Extract the (X, Y) coordinate from the center of the cell holding the provided text.  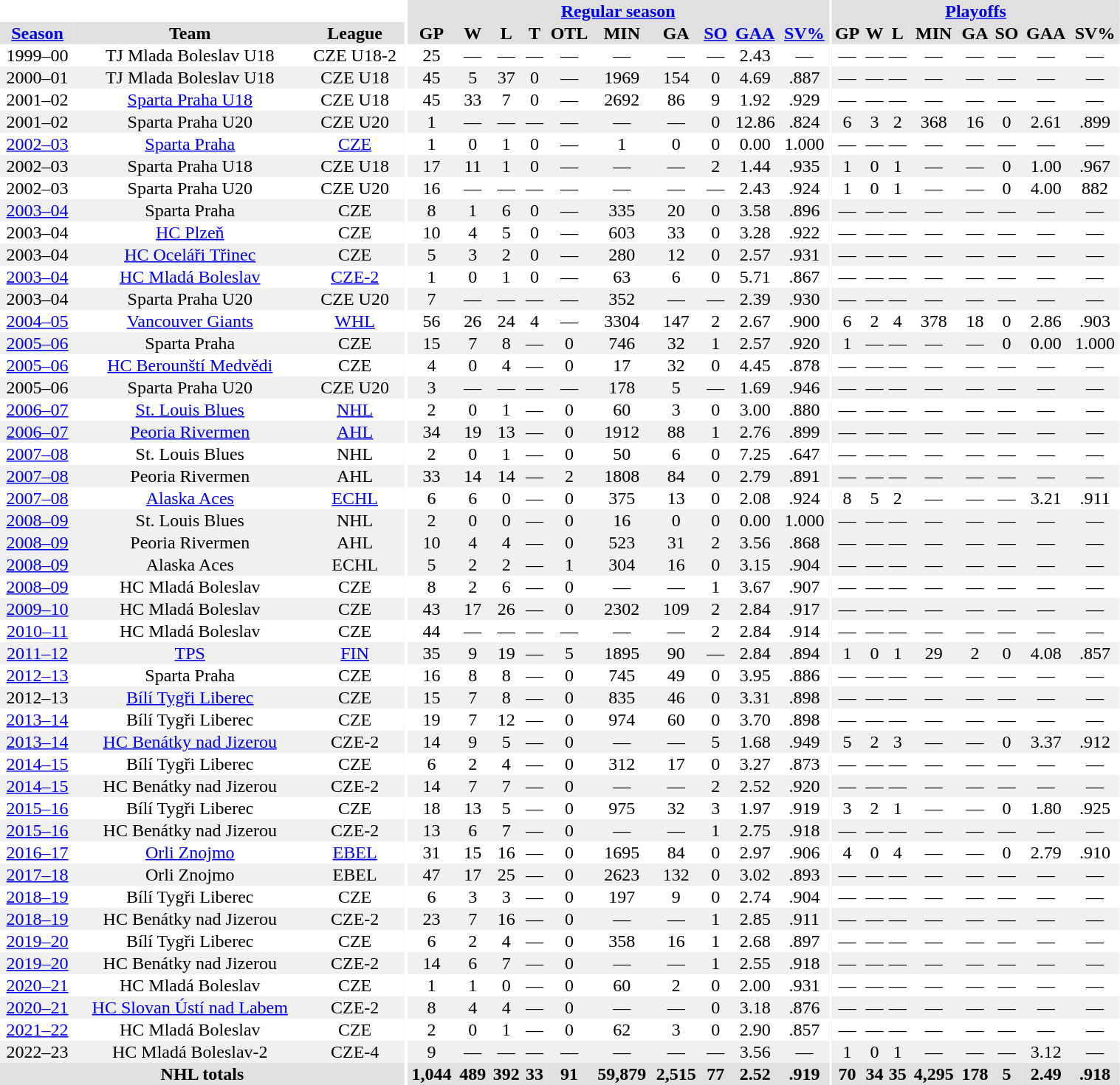
2.76 (755, 432)
109 (676, 609)
1,044 (431, 1074)
86 (676, 100)
2.49 (1046, 1074)
.887 (805, 77)
77 (716, 1074)
1.69 (755, 387)
2.68 (755, 941)
3.37 (1046, 742)
746 (622, 343)
304 (622, 565)
.900 (805, 321)
132 (676, 875)
.824 (805, 122)
Season (37, 33)
.868 (805, 542)
WHL (354, 321)
.878 (805, 365)
70 (847, 1074)
44 (431, 631)
147 (676, 321)
4,295 (934, 1074)
88 (676, 432)
1.80 (1046, 808)
.876 (805, 1008)
T (535, 33)
3.18 (755, 1008)
312 (622, 764)
.929 (805, 100)
50 (622, 454)
.906 (805, 852)
154 (676, 77)
Vancouver Giants (190, 321)
.893 (805, 875)
.647 (805, 454)
47 (431, 875)
3.28 (755, 232)
20 (676, 210)
HC Mladá Boleslav-2 (190, 1052)
523 (622, 542)
974 (622, 720)
1912 (622, 432)
2004–05 (37, 321)
2692 (622, 100)
197 (622, 897)
.894 (805, 653)
1.92 (755, 100)
2000–01 (37, 77)
3.27 (755, 764)
2022–23 (37, 1052)
.917 (805, 609)
1808 (622, 476)
280 (622, 255)
3.15 (755, 565)
3.31 (755, 697)
2.00 (755, 985)
5.71 (755, 277)
90 (676, 653)
1.00 (1046, 166)
4.45 (755, 365)
2.86 (1046, 321)
2.67 (755, 321)
2021–22 (37, 1030)
.903 (1094, 321)
2.97 (755, 852)
.910 (1094, 852)
4.00 (1046, 188)
3.02 (755, 875)
49 (676, 675)
.912 (1094, 742)
43 (431, 609)
63 (622, 277)
3.58 (755, 210)
375 (622, 498)
.914 (805, 631)
392 (506, 1074)
.907 (805, 587)
2302 (622, 609)
29 (934, 653)
HC Plzeň (190, 232)
League (354, 33)
835 (622, 697)
603 (622, 232)
378 (934, 321)
1895 (622, 653)
2.39 (755, 299)
2.08 (755, 498)
335 (622, 210)
.946 (805, 387)
12.86 (755, 122)
2.90 (755, 1030)
2009–10 (37, 609)
62 (622, 1030)
.867 (805, 277)
.935 (805, 166)
Regular season (618, 11)
3.67 (755, 587)
.930 (805, 299)
745 (622, 675)
2.61 (1046, 122)
.897 (805, 941)
2.85 (755, 919)
HC Oceláři Třinec (190, 255)
3.00 (755, 410)
1.97 (755, 808)
3.21 (1046, 498)
Team (190, 33)
2.55 (755, 963)
1.68 (755, 742)
4.69 (755, 77)
HC Berounští Medvědi (190, 365)
2.74 (755, 897)
1999–00 (37, 55)
.925 (1094, 808)
56 (431, 321)
1.44 (755, 166)
59,879 (622, 1074)
352 (622, 299)
.967 (1094, 166)
TPS (190, 653)
CZE-4 (354, 1052)
1969 (622, 77)
3.70 (755, 720)
23 (431, 919)
2,515 (676, 1074)
.922 (805, 232)
37 (506, 77)
7.25 (755, 454)
1695 (622, 852)
2017–18 (37, 875)
2011–12 (37, 653)
.891 (805, 476)
368 (934, 122)
Playoffs (975, 11)
2.75 (755, 830)
3.12 (1046, 1052)
2010–11 (37, 631)
CZE U18-2 (354, 55)
882 (1094, 188)
2016–17 (37, 852)
OTL (569, 33)
2623 (622, 875)
.873 (805, 764)
.896 (805, 210)
FIN (354, 653)
.949 (805, 742)
NHL totals (202, 1074)
91 (569, 1074)
.886 (805, 675)
11 (473, 166)
.880 (805, 410)
975 (622, 808)
489 (473, 1074)
HC Slovan Ústí nad Labem (190, 1008)
46 (676, 697)
4.08 (1046, 653)
3304 (622, 321)
24 (506, 321)
3.95 (755, 675)
358 (622, 941)
